Determine the (x, y) coordinate at the center of the cell enclosing the given text.  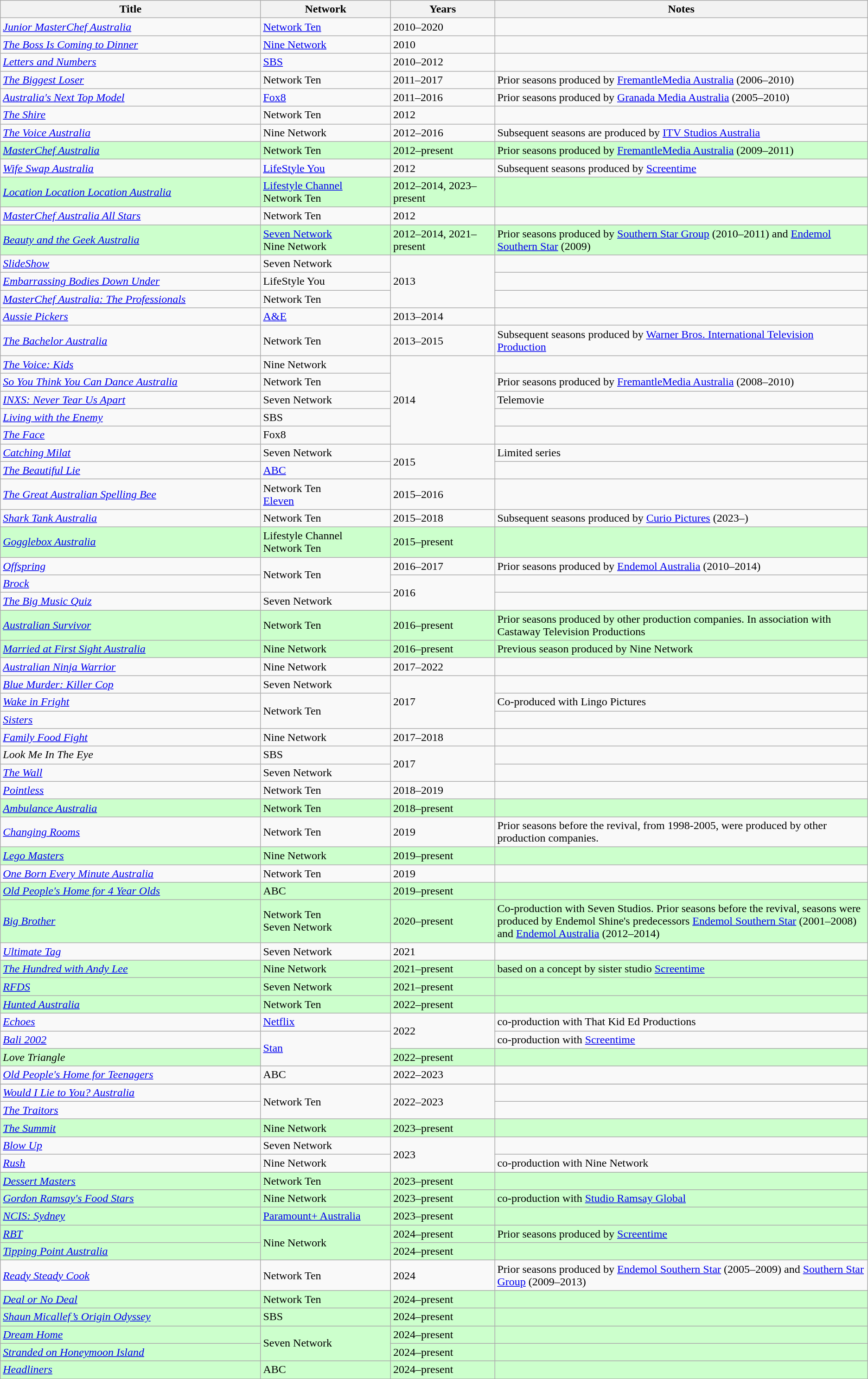
2010–2020 (442, 27)
Subsequent seasons produced by Screentime (681, 168)
Notes (681, 9)
2011–2017 (442, 80)
Pointless (131, 790)
2017–2018 (442, 737)
The Voice: Kids (131, 364)
RBT (131, 1234)
Limited series (681, 453)
Catching Milat (131, 453)
SlideShow (131, 264)
Letters and Numbers (131, 62)
Dessert Masters (131, 1181)
2015–present (442, 542)
Years (442, 9)
2015–2018 (442, 518)
Tipping Point Australia (131, 1251)
Wife Swap Australia (131, 168)
Old People's Home for Teenagers (131, 1075)
Bali 2002 (131, 1040)
Offspring (131, 566)
A&E (325, 317)
Love Triangle (131, 1057)
2013–2014 (442, 317)
Blow Up (131, 1145)
Prior seasons produced by Screentime (681, 1234)
RFDS (131, 987)
2018–present (442, 808)
2010–2012 (442, 62)
The Biggest Loser (131, 80)
Sisters (131, 720)
based on a concept by sister studio Screentime (681, 969)
Changing Rooms (131, 832)
Deal or No Deal (131, 1299)
Would I Lie to You? Australia (131, 1092)
Prior seasons produced by FremantleMedia Australia (2006–2010) (681, 80)
2024 (442, 1275)
2010 (442, 45)
2017–2022 (442, 667)
Old People's Home for 4 Year Olds (131, 891)
2014 (442, 400)
Wake in Fright (131, 702)
2016–2017 (442, 566)
Ready Steady Cook (131, 1275)
Australia's Next Top Model (131, 97)
The Voice Australia (131, 133)
Ultimate Tag (131, 951)
Shaun Micallef’s Origin Odyssey (131, 1317)
Prior seasons produced by FremantleMedia Australia (2008–2010) (681, 382)
2016 (442, 593)
Paramount+ Australia (325, 1216)
Blue Murder: Killer Cop (131, 684)
Network TenSeven Network (325, 921)
Beauty and the Geek Australia (131, 239)
Aussie Pickers (131, 317)
Big Brother (131, 921)
2012–2016 (442, 133)
Australian Survivor (131, 625)
Seven NetworkNine Network (325, 239)
MasterChef Australia (131, 150)
The Big Music Quiz (131, 601)
INXS: Never Tear Us Apart (131, 400)
co-production with That Kid Ed Productions (681, 1022)
Echoes (131, 1022)
The Summit (131, 1128)
Prior seasons produced by Endemol Southern Star (2005–2009) and Southern Star Group (2009–2013) (681, 1275)
The Boss Is Coming to Dinner (131, 45)
The Face (131, 435)
2012–2014, 2023–present (442, 192)
Rush (131, 1163)
Previous season produced by Nine Network (681, 649)
Shark Tank Australia (131, 518)
2018–2019 (442, 790)
The Traitors (131, 1110)
2015–2016 (442, 494)
Gordon Ramsay's Food Stars (131, 1199)
co-production with Nine Network (681, 1163)
Family Food Fight (131, 737)
Subsequent seasons produced by Curio Pictures (2023–) (681, 518)
Prior seasons produced by Southern Star Group (2010–2011) and Endemol Southern Star (2009) (681, 239)
co-production with Studio Ramsay Global (681, 1199)
The Hundred with Andy Lee (131, 969)
Network (325, 9)
Stranded on Honeymoon Island (131, 1352)
The Great Australian Spelling Bee (131, 494)
One Born Every Minute Australia (131, 873)
MasterChef Australia: The Professionals (131, 299)
2011–2016 (442, 97)
Title (131, 9)
The Bachelor Australia (131, 340)
Married at First Sight Australia (131, 649)
Look Me In The Eye (131, 755)
Hunted Australia (131, 1004)
2023 (442, 1154)
Dream Home (131, 1334)
MasterChef Australia All Stars (131, 216)
co-production with Screentime (681, 1040)
Brock (131, 584)
Gogglebox Australia (131, 542)
2020–present (442, 921)
Lego Masters (131, 855)
2012–2014, 2021–present (442, 239)
Ambulance Australia (131, 808)
The Wall (131, 772)
2021 (442, 951)
Stan (325, 1048)
The Shire (131, 115)
Prior seasons produced by FremantleMedia Australia (2009–2011) (681, 150)
NCIS: Sydney (131, 1216)
2012–present (442, 150)
Telemovie (681, 400)
Prior seasons before the revival, from 1998-2005, were produced by other production companies. (681, 832)
Headliners (131, 1370)
2013–2015 (442, 340)
2013 (442, 281)
Embarrassing Bodies Down Under (131, 281)
Network TenEleven (325, 494)
Subsequent seasons are produced by ITV Studios Australia (681, 133)
The Beautiful Lie (131, 470)
Co-produced with Lingo Pictures (681, 702)
Prior seasons produced by other production companies. In association with Castaway Television Productions (681, 625)
Netflix (325, 1022)
2022 (442, 1031)
So You Think You Can Dance Australia (131, 382)
Junior MasterChef Australia (131, 27)
Location Location Location Australia (131, 192)
Prior seasons produced by Granada Media Australia (2005–2010) (681, 97)
Subsequent seasons produced by Warner Bros. International Television Production (681, 340)
Prior seasons produced by Endemol Australia (2010–2014) (681, 566)
2015 (442, 461)
Living with the Enemy (131, 417)
Australian Ninja Warrior (131, 667)
